Extract the [x, y] coordinate from the center of the cell holding the provided text.  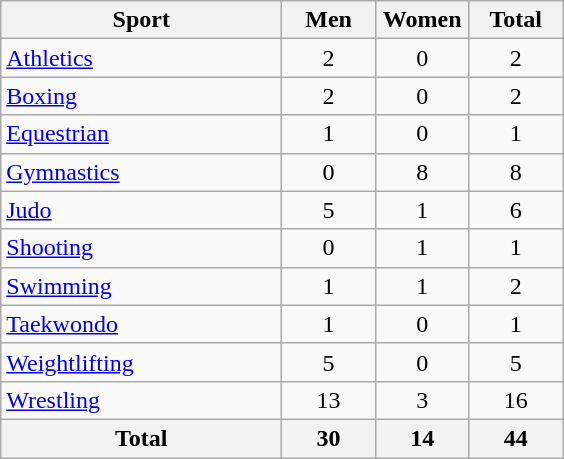
Boxing [142, 96]
Sport [142, 20]
Athletics [142, 58]
16 [516, 400]
Men [329, 20]
Judo [142, 210]
Gymnastics [142, 172]
3 [422, 400]
Shooting [142, 248]
Swimming [142, 286]
14 [422, 438]
6 [516, 210]
30 [329, 438]
Equestrian [142, 134]
13 [329, 400]
Weightlifting [142, 362]
Women [422, 20]
Taekwondo [142, 324]
44 [516, 438]
Wrestling [142, 400]
